Search for the cell housing the specified text and yield its (x, y) center coordinate. 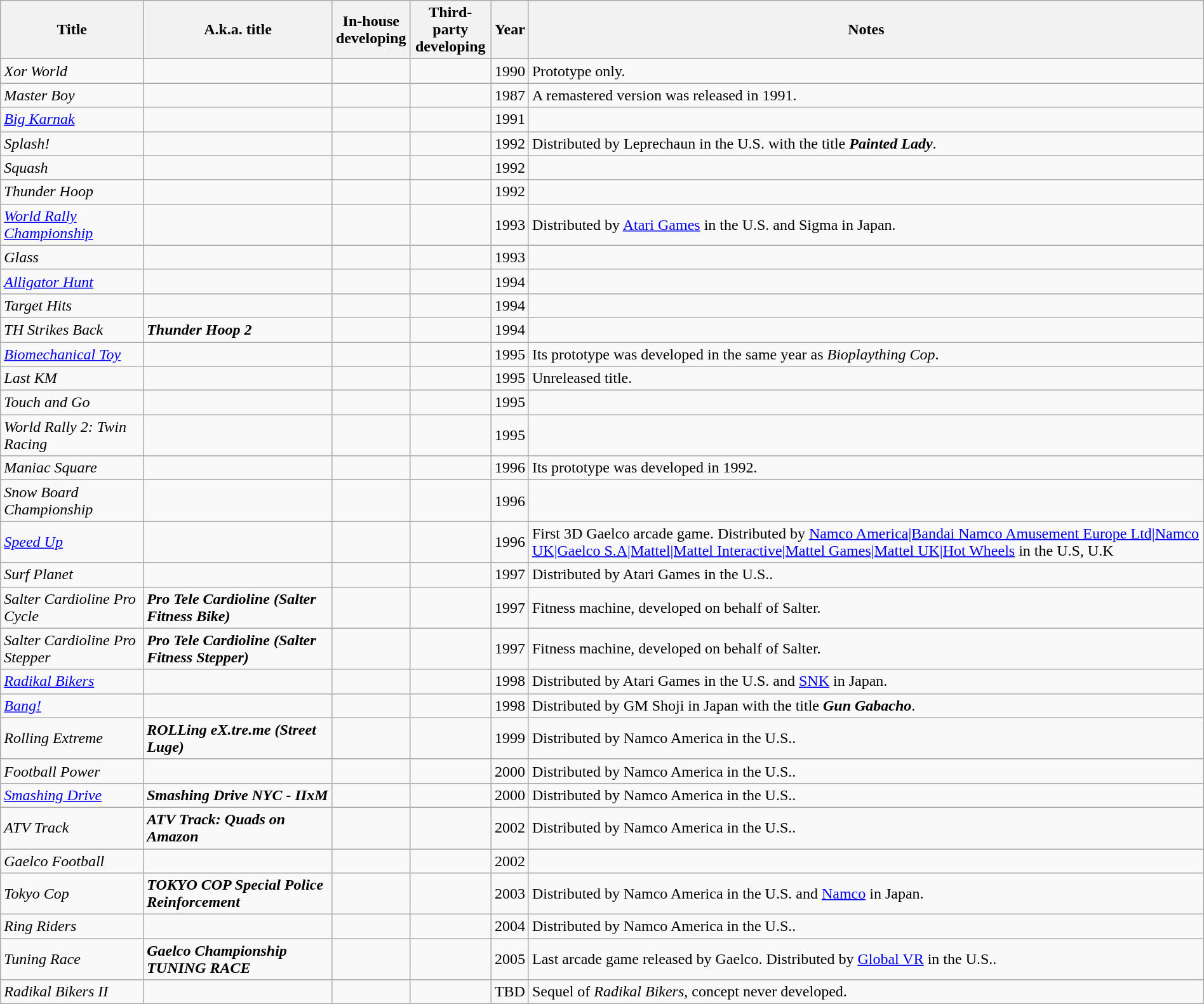
Pro Tele Cardioline (Salter Fitness Bike) (238, 607)
Distributed by Leprechaun in the U.S. with the title Painted Lady. (866, 144)
Unreleased title. (866, 378)
1999 (509, 738)
ATV Track: Quads on Amazon (238, 828)
Distributed by Atari Games in the U.S. and Sigma in Japan. (866, 225)
Gaelco Championship TUNING RACE (238, 959)
Year (509, 30)
Salter Cardioline Pro Stepper (72, 649)
TOKYO COP Special Police Reinforcement (238, 894)
Smashing Drive NYC - IIxM (238, 795)
Snow Board Championship (72, 500)
Its prototype was developed in 1992. (866, 468)
Surf Planet (72, 575)
Radikal Bikers II (72, 992)
TBD (509, 992)
A remastered version was released in 1991. (866, 95)
Last KM (72, 378)
Maniac Square (72, 468)
Squash (72, 168)
Pro Tele Cardioline (Salter Fitness Stepper) (238, 649)
Radikal Bikers (72, 681)
Sequel of Radikal Bikers, concept never developed. (866, 992)
TH Strikes Back (72, 330)
World Rally 2: Twin Racing (72, 436)
2005 (509, 959)
Salter Cardioline Pro Cycle (72, 607)
Distributed by Atari Games in the U.S. and SNK in Japan. (866, 681)
Xor World (72, 71)
Splash! (72, 144)
A.k.a. title (238, 30)
Thunder Hoop 2 (238, 330)
Prototype only. (866, 71)
Tokyo Cop (72, 894)
1990 (509, 71)
Its prototype was developed in the same year as Bioplaything Cop. (866, 354)
Bang! (72, 706)
1987 (509, 95)
ATV Track (72, 828)
Master Boy (72, 95)
Touch and Go (72, 403)
Title (72, 30)
Third-partydeveloping (450, 30)
Distributed by GM Shoji in Japan with the title Gun Gabacho. (866, 706)
Smashing Drive (72, 795)
Biomechanical Toy (72, 354)
2004 (509, 927)
Thunder Hoop (72, 192)
In-housedeveloping (371, 30)
ROLLing eX.tre.me (Street Luge) (238, 738)
Last arcade game released by Gaelco. Distributed by Global VR in the U.S.. (866, 959)
Distributed by Namco America in the U.S. and Namco in Japan. (866, 894)
Tuning Race (72, 959)
2003 (509, 894)
Alligator Hunt (72, 281)
Big Karnak (72, 119)
Rolling Extreme (72, 738)
Distributed by Atari Games in the U.S.. (866, 575)
Gaelco Football (72, 860)
Speed Up (72, 542)
Target Hits (72, 305)
1991 (509, 119)
Glass (72, 257)
Notes (866, 30)
World Rally Championship (72, 225)
Football Power (72, 771)
Ring Riders (72, 927)
